Extract the (X, Y) coordinate from the center of the cell holding the provided text.  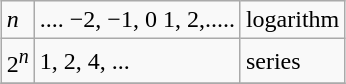
n (18, 20)
logarithm (292, 20)
2n (18, 62)
series (292, 62)
1, 2, 4, ... (137, 62)
.... −2, −1, 0 1, 2,..... (137, 20)
